For the text-containing cell, return its midpoint in (x, y) coordinate format. 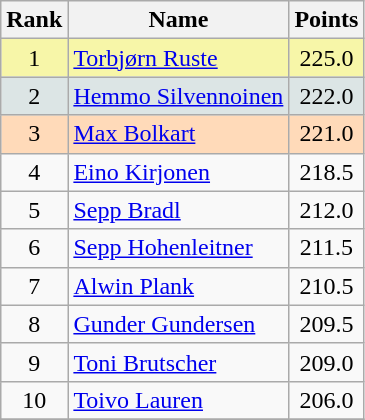
209.5 (326, 324)
218.5 (326, 172)
211.5 (326, 248)
Hemmo Silvennoinen (178, 96)
1 (34, 58)
Points (326, 20)
5 (34, 210)
225.0 (326, 58)
8 (34, 324)
9 (34, 362)
Sepp Bradl (178, 210)
6 (34, 248)
212.0 (326, 210)
2 (34, 96)
7 (34, 286)
Max Bolkart (178, 134)
Rank (34, 20)
210.5 (326, 286)
Torbjørn Ruste (178, 58)
Alwin Plank (178, 286)
222.0 (326, 96)
221.0 (326, 134)
10 (34, 400)
206.0 (326, 400)
4 (34, 172)
Eino Kirjonen (178, 172)
Toni Brutscher (178, 362)
209.0 (326, 362)
Name (178, 20)
Toivo Lauren (178, 400)
3 (34, 134)
Sepp Hohenleitner (178, 248)
Gunder Gundersen (178, 324)
